Pinpoint the cell where the given text exists, returning its [x, y] midpoint coordinate. 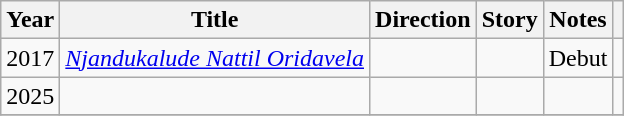
2025 [30, 96]
Direction [424, 20]
Story [510, 20]
Year [30, 20]
Debut [578, 58]
Notes [578, 20]
Title [215, 20]
Njandukalude Nattil Oridavela [215, 58]
2017 [30, 58]
